Identify which cell holds the provided text, then report its (X, Y) central coordinate. 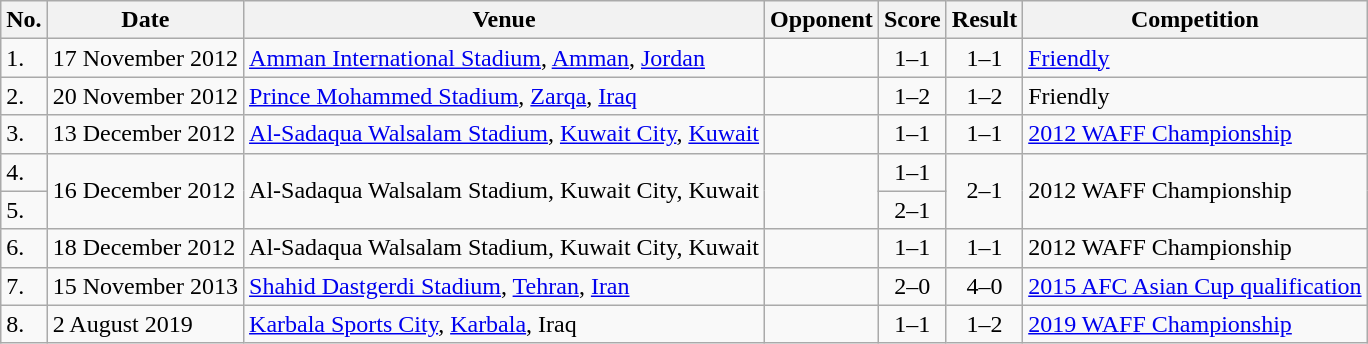
2015 AFC Asian Cup qualification (1195, 286)
8. (24, 324)
Venue (504, 20)
13 December 2012 (145, 134)
6. (24, 248)
Date (145, 20)
2019 WAFF Championship (1195, 324)
Competition (1195, 20)
3. (24, 134)
17 November 2012 (145, 58)
15 November 2013 (145, 286)
20 November 2012 (145, 96)
1. (24, 58)
18 December 2012 (145, 248)
7. (24, 286)
Amman International Stadium, Amman, Jordan (504, 58)
4. (24, 172)
4–0 (984, 286)
Prince Mohammed Stadium, Zarqa, Iraq (504, 96)
2. (24, 96)
2–0 (912, 286)
5. (24, 210)
2 August 2019 (145, 324)
16 December 2012 (145, 191)
No. (24, 20)
Karbala Sports City, Karbala, Iraq (504, 324)
Result (984, 20)
Score (912, 20)
Opponent (822, 20)
Shahid Dastgerdi Stadium, Tehran, Iran (504, 286)
